Capture the cell that displays the provided text and extract its [X, Y] central coordinate. 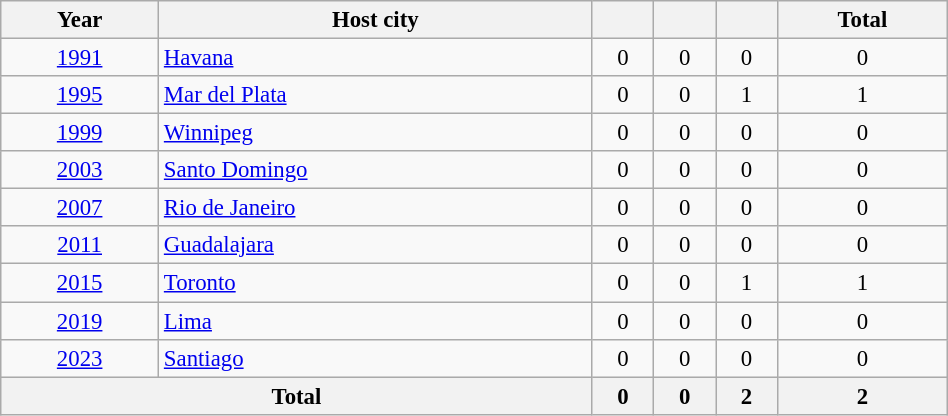
Rio de Janeiro [376, 208]
Host city [376, 20]
2011 [80, 245]
Mar del Plata [376, 95]
1995 [80, 95]
2007 [80, 208]
Winnipeg [376, 133]
Santo Domingo [376, 170]
Santiago [376, 358]
Havana [376, 58]
Toronto [376, 283]
2015 [80, 283]
1999 [80, 133]
Guadalajara [376, 245]
1991 [80, 58]
Lima [376, 321]
2019 [80, 321]
Year [80, 20]
2003 [80, 170]
2023 [80, 358]
